Search for the cell housing the specified text and yield its [X, Y] center coordinate. 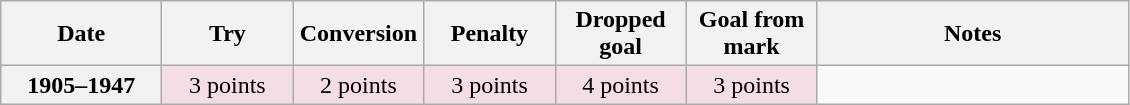
2 points [358, 85]
4 points [620, 85]
1905–1947 [82, 85]
Notes [972, 34]
Try [228, 34]
Date [82, 34]
Goal from mark [752, 34]
Dropped goal [620, 34]
Conversion [358, 34]
Penalty [490, 34]
